Return (X, Y) of the center of cell containing provided text 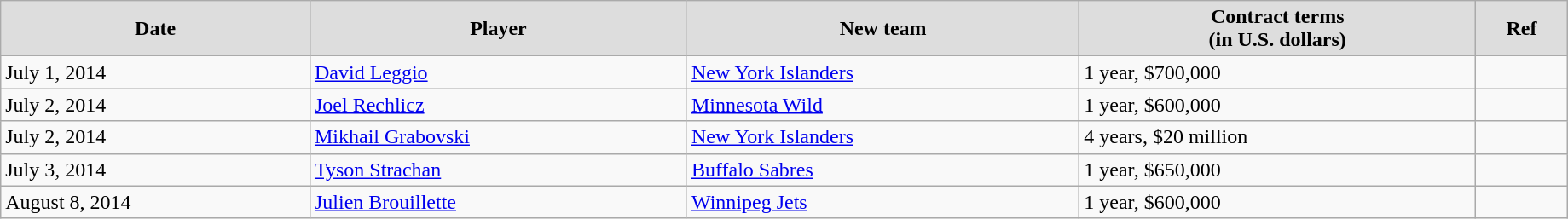
Date (155, 29)
David Leggio (498, 72)
July 1, 2014 (155, 72)
1 year, $650,000 (1277, 170)
4 years, $20 million (1277, 137)
Tyson Strachan (498, 170)
Ref (1522, 29)
Mikhail Grabovski (498, 137)
Contract terms(in U.S. dollars) (1277, 29)
Minnesota Wild (882, 105)
Julien Brouillette (498, 202)
August 8, 2014 (155, 202)
1 year, $700,000 (1277, 72)
July 3, 2014 (155, 170)
Winnipeg Jets (882, 202)
Joel Rechlicz (498, 105)
New team (882, 29)
Buffalo Sabres (882, 170)
Player (498, 29)
